Pinpoint the cell where the given text exists, returning its (X, Y) midpoint coordinate. 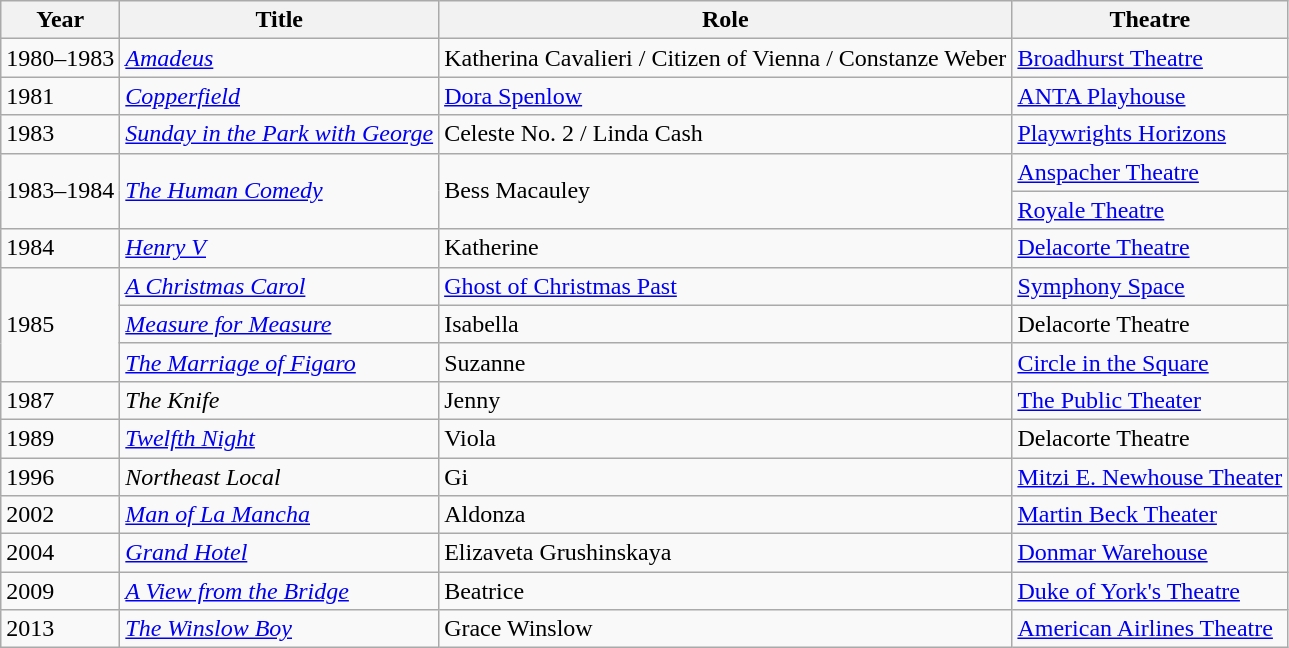
Viola (726, 438)
1989 (60, 438)
Twelfth Night (280, 438)
Copperfield (280, 96)
1983–1984 (60, 191)
Suzanne (726, 362)
1996 (60, 477)
The Winslow Boy (280, 629)
Theatre (1150, 20)
2004 (60, 553)
Donmar Warehouse (1150, 553)
1981 (60, 96)
Playwrights Horizons (1150, 134)
American Airlines Theatre (1150, 629)
Sunday in the Park with George (280, 134)
Martin Beck Theater (1150, 515)
The Marriage of Figaro (280, 362)
Aldonza (726, 515)
A View from the Bridge (280, 591)
A Christmas Carol (280, 286)
Grand Hotel (280, 553)
Beatrice (726, 591)
Grace Winslow (726, 629)
Bess Macauley (726, 191)
Royale Theatre (1150, 210)
2002 (60, 515)
Katherina Cavalieri / Citizen of Vienna / Constanze Weber (726, 58)
Ghost of Christmas Past (726, 286)
Duke of York's Theatre (1150, 591)
ANTA Playhouse (1150, 96)
1987 (60, 400)
Northeast Local (280, 477)
Isabella (726, 324)
Title (280, 20)
Measure for Measure (280, 324)
Anspacher Theatre (1150, 172)
Man of La Mancha (280, 515)
Elizaveta Grushinskaya (726, 553)
The Human Comedy (280, 191)
Broadhurst Theatre (1150, 58)
Circle in the Square (1150, 362)
2013 (60, 629)
Gi (726, 477)
1980–1983 (60, 58)
Mitzi E. Newhouse Theater (1150, 477)
Symphony Space (1150, 286)
Celeste No. 2 / Linda Cash (726, 134)
Amadeus (280, 58)
The Public Theater (1150, 400)
1984 (60, 248)
Year (60, 20)
1985 (60, 324)
Role (726, 20)
Henry V (280, 248)
The Knife (280, 400)
1983 (60, 134)
Jenny (726, 400)
Dora Spenlow (726, 96)
2009 (60, 591)
Katherine (726, 248)
